Identify which cell holds the provided text, then report its [X, Y] central coordinate. 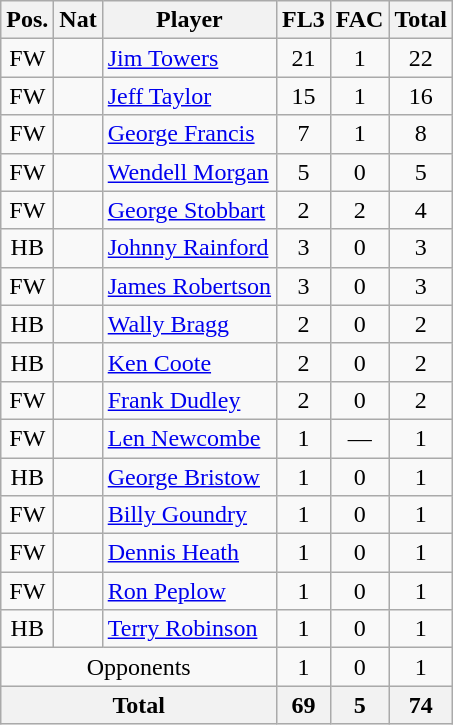
James Robertson [189, 286]
22 [421, 58]
George Francis [189, 134]
George Bristow [189, 477]
Pos. [28, 20]
Frank Dudley [189, 400]
15 [304, 96]
FAC [360, 20]
Ron Peplow [189, 591]
Jeff Taylor [189, 96]
21 [304, 58]
George Stobbart [189, 210]
Ken Coote [189, 362]
Dennis Heath [189, 553]
Jim Towers [189, 58]
8 [421, 134]
— [360, 438]
69 [304, 705]
Billy Goundry [189, 515]
Wally Bragg [189, 324]
Player [189, 20]
4 [421, 210]
Len Newcombe [189, 438]
7 [304, 134]
Johnny Rainford [189, 248]
74 [421, 705]
16 [421, 96]
Nat [78, 20]
Opponents [139, 667]
Wendell Morgan [189, 172]
FL3 [304, 20]
Terry Robinson [189, 629]
